From the cell containing the given text, extract its center point as (X, Y) coordinate. 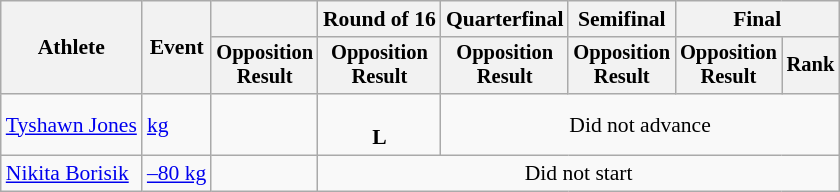
Tyshawn Jones (72, 124)
Rank (811, 66)
Final (757, 19)
kg (176, 124)
L (380, 124)
Semifinal (622, 19)
Quarterfinal (505, 19)
–80 kg (176, 174)
Did not start (578, 174)
Event (176, 48)
Did not advance (640, 124)
Nikita Borisik (72, 174)
Round of 16 (380, 19)
Athlete (72, 48)
